Detect which cell encompasses the target text, then output its (X, Y) center coordinate. 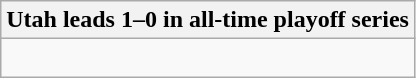
Utah leads 1–0 in all-time playoff series (208, 20)
